Capture the cell that displays the provided text and extract its [X, Y] central coordinate. 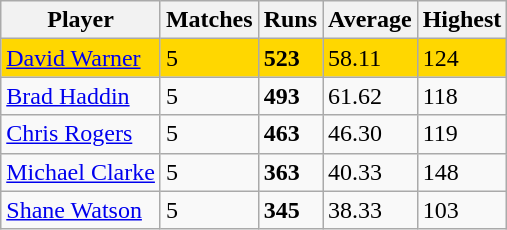
46.30 [370, 134]
58.11 [370, 58]
Michael Clarke [81, 172]
124 [462, 58]
345 [290, 210]
493 [290, 96]
Brad Haddin [81, 96]
Shane Watson [81, 210]
363 [290, 172]
148 [462, 172]
463 [290, 134]
Average [370, 20]
David Warner [81, 58]
Matches [209, 20]
Runs [290, 20]
40.33 [370, 172]
119 [462, 134]
103 [462, 210]
Highest [462, 20]
Player [81, 20]
523 [290, 58]
Chris Rogers [81, 134]
118 [462, 96]
38.33 [370, 210]
61.62 [370, 96]
